Return (x, y) of the center of cell containing provided text 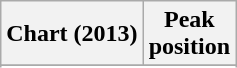
Chart (2013) (72, 34)
Peakposition (189, 34)
